Find where the given text appears and provide that cell's center as [X, Y] coordinate. 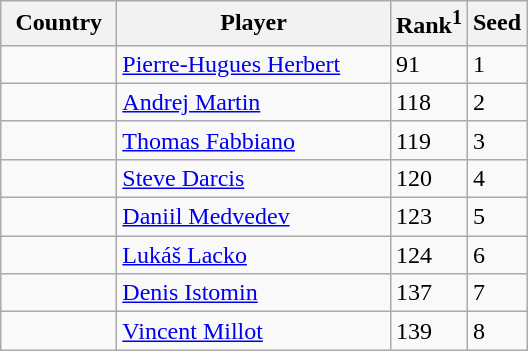
137 [428, 293]
120 [428, 178]
Denis Istomin [254, 293]
118 [428, 102]
Pierre-Hugues Herbert [254, 64]
5 [496, 217]
139 [428, 331]
7 [496, 293]
Steve Darcis [254, 178]
3 [496, 140]
Seed [496, 24]
Vincent Millot [254, 331]
Lukáš Lacko [254, 255]
91 [428, 64]
Andrej Martin [254, 102]
2 [496, 102]
4 [496, 178]
Country [59, 24]
123 [428, 217]
124 [428, 255]
Rank1 [428, 24]
Daniil Medvedev [254, 217]
8 [496, 331]
Thomas Fabbiano [254, 140]
Player [254, 24]
119 [428, 140]
1 [496, 64]
6 [496, 255]
